Return (X, Y) of the center of cell containing provided text 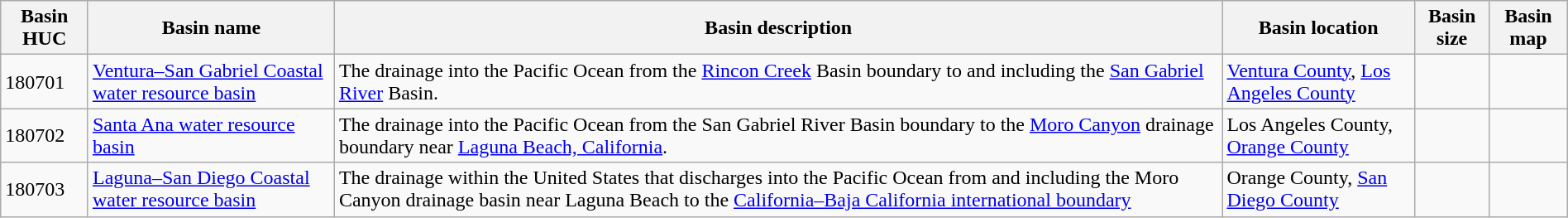
Basin HUC (45, 28)
Basin map (1528, 28)
180702 (45, 136)
180701 (45, 81)
Santa Ana water resource basin (211, 136)
180703 (45, 189)
Basin size (1451, 28)
The drainage into the Pacific Ocean from the San Gabriel River Basin boundary to the Moro Canyon drainage boundary near Laguna Beach, California. (778, 136)
Ventura County, Los Angeles County (1318, 81)
Laguna–San Diego Coastal water resource basin (211, 189)
Los Angeles County, Orange County (1318, 136)
Basin name (211, 28)
The drainage into the Pacific Ocean from the Rincon Creek Basin boundary to and including the San Gabriel River Basin. (778, 81)
Basin description (778, 28)
Basin location (1318, 28)
Ventura–San Gabriel Coastal water resource basin (211, 81)
Orange County, San Diego County (1318, 189)
